Provide the (x, y) coordinate of the cell's center where the given text is located.  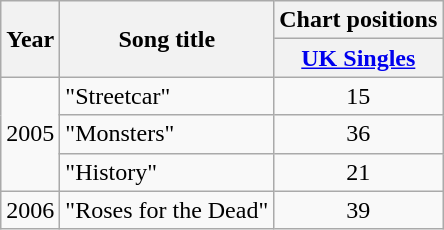
39 (358, 210)
"Streetcar" (167, 96)
2005 (30, 134)
"Monsters" (167, 134)
Chart positions (358, 20)
15 (358, 96)
Year (30, 39)
36 (358, 134)
"History" (167, 172)
21 (358, 172)
Song title (167, 39)
UK Singles (358, 58)
"Roses for the Dead" (167, 210)
2006 (30, 210)
